Provide the (X, Y) coordinate of the cell's center where the given text is located.  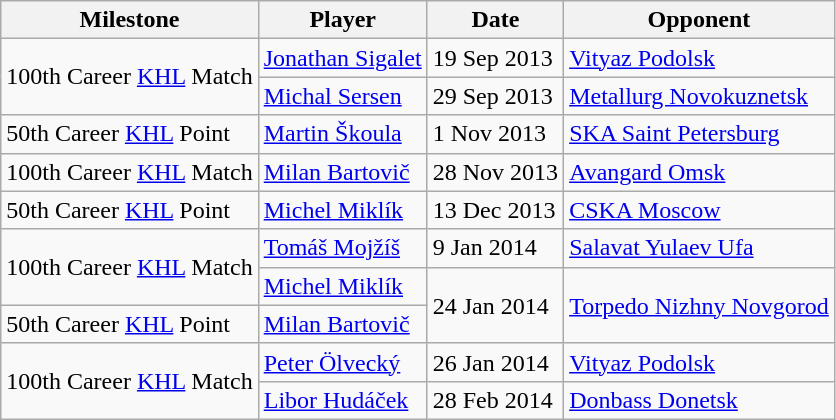
Milestone (130, 20)
Jonathan Sigalet (342, 58)
Peter Ölvecký (342, 362)
SKA Saint Petersburg (700, 134)
13 Dec 2013 (495, 210)
CSKA Moscow (700, 210)
Michal Sersen (342, 96)
Opponent (700, 20)
28 Nov 2013 (495, 172)
24 Jan 2014 (495, 305)
Date (495, 20)
Player (342, 20)
Martin Škoula (342, 134)
19 Sep 2013 (495, 58)
Libor Hudáček (342, 400)
Metallurg Novokuznetsk (700, 96)
9 Jan 2014 (495, 248)
Tomáš Mojžíš (342, 248)
Salavat Yulaev Ufa (700, 248)
26 Jan 2014 (495, 362)
Torpedo Nizhny Novgorod (700, 305)
Avangard Omsk (700, 172)
28 Feb 2014 (495, 400)
1 Nov 2013 (495, 134)
Donbass Donetsk (700, 400)
29 Sep 2013 (495, 96)
